From the cell containing the given text, extract its center point as (x, y) coordinate. 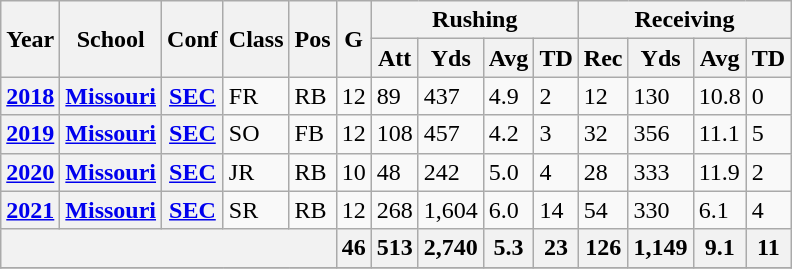
School (111, 39)
437 (450, 96)
32 (603, 134)
513 (394, 248)
4.2 (508, 134)
242 (450, 172)
23 (556, 248)
333 (660, 172)
G (354, 39)
130 (660, 96)
4.9 (508, 96)
Pos (312, 39)
Att (394, 58)
54 (603, 210)
0 (768, 96)
2020 (30, 172)
6.0 (508, 210)
Receiving (684, 20)
FB (312, 134)
108 (394, 134)
5.3 (508, 248)
Class (256, 39)
SR (256, 210)
89 (394, 96)
268 (394, 210)
6.1 (720, 210)
Year (30, 39)
11 (768, 248)
Rec (603, 58)
2,740 (450, 248)
356 (660, 134)
11.9 (720, 172)
48 (394, 172)
FR (256, 96)
330 (660, 210)
2018 (30, 96)
2019 (30, 134)
3 (556, 134)
10.8 (720, 96)
SO (256, 134)
11.1 (720, 134)
126 (603, 248)
JR (256, 172)
46 (354, 248)
5 (768, 134)
2021 (30, 210)
10 (354, 172)
1,149 (660, 248)
5.0 (508, 172)
Conf (193, 39)
14 (556, 210)
457 (450, 134)
Rushing (474, 20)
1,604 (450, 210)
28 (603, 172)
9.1 (720, 248)
